Detect which cell encompasses the target text, then output its (x, y) center coordinate. 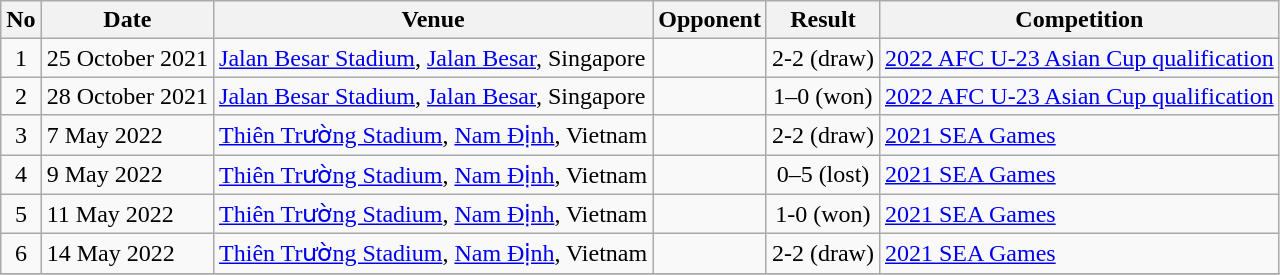
No (21, 20)
14 May 2022 (127, 254)
6 (21, 254)
2 (21, 96)
9 May 2022 (127, 174)
3 (21, 135)
0–5 (lost) (822, 174)
5 (21, 214)
28 October 2021 (127, 96)
4 (21, 174)
Opponent (710, 20)
Result (822, 20)
7 May 2022 (127, 135)
1 (21, 58)
25 October 2021 (127, 58)
Date (127, 20)
11 May 2022 (127, 214)
Venue (434, 20)
Competition (1079, 20)
1-0 (won) (822, 214)
1–0 (won) (822, 96)
